Extract the (x, y) coordinate from the center of the cell holding the provided text.  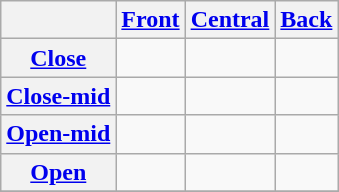
Back (306, 20)
Open (58, 172)
Close-mid (58, 96)
Open-mid (58, 134)
Front (150, 20)
Central (230, 20)
Close (58, 58)
